Detect which cell encompasses the target text, then output its [x, y] center coordinate. 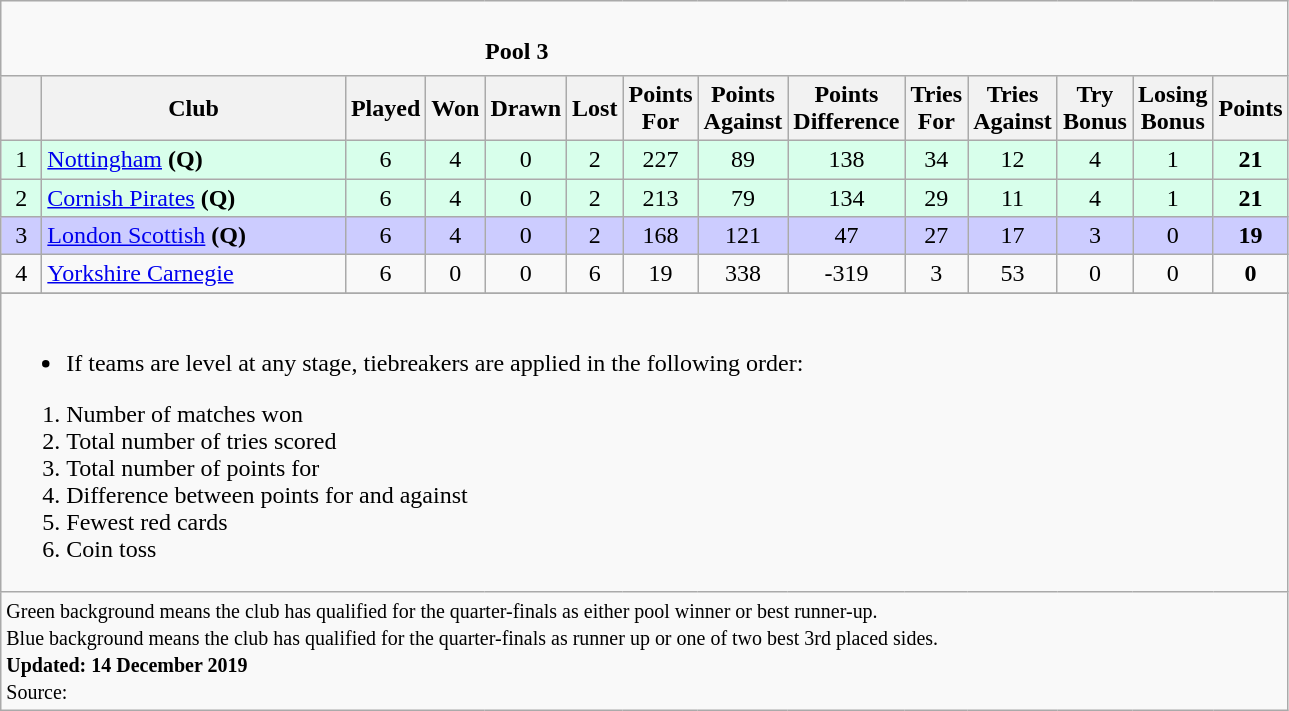
Tries Against [1013, 108]
Played [385, 108]
34 [936, 159]
138 [846, 159]
79 [743, 197]
Points [1250, 108]
17 [1013, 236]
Points Difference [846, 108]
Won [456, 108]
Yorkshire Carnegie [194, 274]
53 [1013, 274]
Drawn [526, 108]
-319 [846, 274]
Points For [660, 108]
29 [936, 197]
Tries For [936, 108]
Cornish Pirates (Q) [194, 197]
227 [660, 159]
27 [936, 236]
London Scottish (Q) [194, 236]
Lost [595, 108]
213 [660, 197]
338 [743, 274]
134 [846, 197]
168 [660, 236]
Try Bonus [1094, 108]
121 [743, 236]
Points Against [743, 108]
Losing Bonus [1172, 108]
Nottingham (Q) [194, 159]
Club [194, 108]
47 [846, 236]
11 [1013, 197]
89 [743, 159]
12 [1013, 159]
